Return (x, y) of the center of cell containing provided text 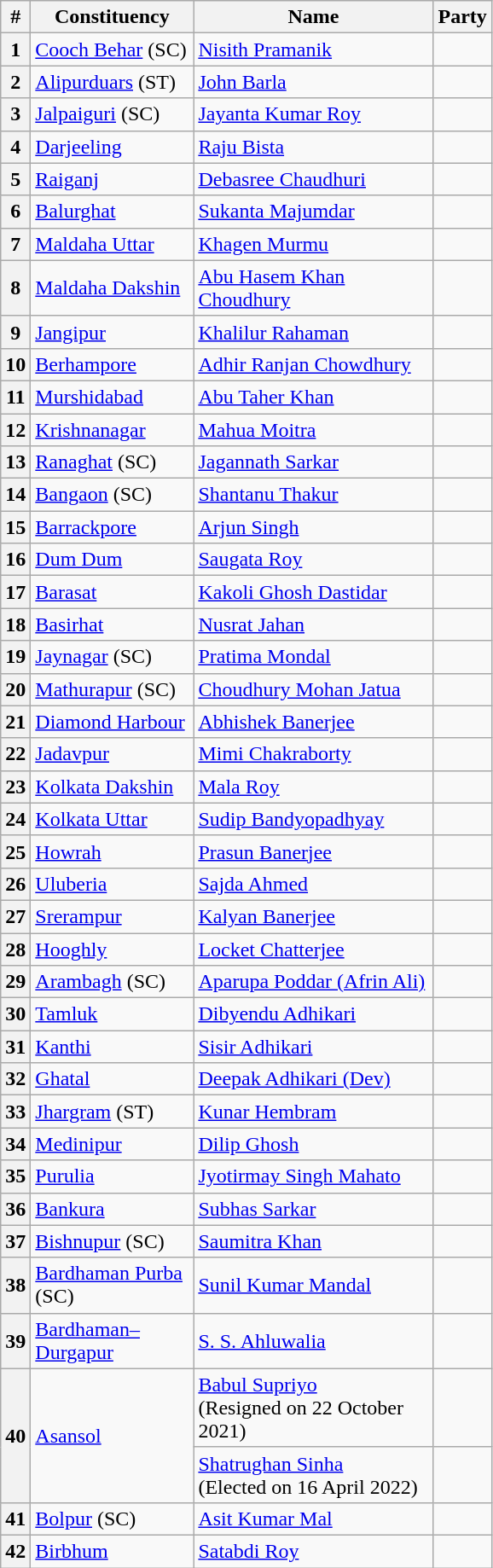
Jhargram (ST) (113, 1112)
Kanthi (113, 1047)
Jagannath Sarkar (314, 462)
Sisir Adhikari (314, 1047)
Mathurapur (SC) (113, 689)
Debasree Chaudhuri (314, 179)
Sudip Bandyopadhyay (314, 819)
25 (15, 851)
15 (15, 527)
4 (15, 147)
Medinipur (113, 1144)
18 (15, 624)
Ghatal (113, 1079)
Shatrughan Sinha(Elected on 16 April 2022) (314, 1474)
Jangipur (113, 332)
Prasun Banerjee (314, 851)
22 (15, 754)
31 (15, 1047)
Arjun Singh (314, 527)
Kolkata Uttar (113, 819)
Aparupa Poddar (Afrin Ali) (314, 982)
Tamluk (113, 1014)
Sunil Kumar Mandal (314, 1285)
Cooch Behar (SC) (113, 49)
Babul Supriyo(Resigned on 22 October 2021) (314, 1408)
Krishnanagar (113, 429)
Party (462, 17)
Constituency (113, 17)
# (15, 17)
1 (15, 49)
34 (15, 1144)
Bardhaman Purba (SC) (113, 1285)
36 (15, 1209)
Nisith Pramanik (314, 49)
Darjeeling (113, 147)
21 (15, 722)
Mala Roy (314, 787)
Dum Dum (113, 560)
Raiganj (113, 179)
7 (15, 244)
Barasat (113, 592)
Adhir Ranjan Chowdhury (314, 364)
Abhishek Banerjee (314, 722)
19 (15, 657)
8 (15, 288)
Saugata Roy (314, 560)
Dilip Ghosh (314, 1144)
5 (15, 179)
41 (15, 1519)
Bishnupur (SC) (113, 1241)
Subhas Sarkar (314, 1209)
35 (15, 1176)
Abu Taher Khan (314, 397)
30 (15, 1014)
20 (15, 689)
Maldaha Uttar (113, 244)
Kakoli Ghosh Dastidar (314, 592)
Hooghly (113, 950)
26 (15, 884)
Balurghat (113, 212)
16 (15, 560)
Shantanu Thakur (314, 495)
Deepak Adhikari (Dev) (314, 1079)
28 (15, 950)
12 (15, 429)
37 (15, 1241)
Jyotirmay Singh Mahato (314, 1176)
Maldaha Dakshin (113, 288)
Srerampur (113, 916)
Saumitra Khan (314, 1241)
Sajda Ahmed (314, 884)
32 (15, 1079)
Bankura (113, 1209)
John Barla (314, 82)
9 (15, 332)
Purulia (113, 1176)
Ranaghat (SC) (113, 462)
Jayanta Kumar Roy (314, 114)
Asansol (113, 1435)
29 (15, 982)
Kunar Hembram (314, 1112)
6 (15, 212)
Locket Chatterjee (314, 950)
13 (15, 462)
24 (15, 819)
Alipurduars (ST) (113, 82)
11 (15, 397)
Kolkata Dakshin (113, 787)
Birbhum (113, 1551)
Jadavpur (113, 754)
Bolpur (SC) (113, 1519)
Mahua Moitra (314, 429)
10 (15, 364)
33 (15, 1112)
Khagen Murmu (314, 244)
Nusrat Jahan (314, 624)
27 (15, 916)
Barrackpore (113, 527)
Abu Hasem Khan Choudhury (314, 288)
Bangaon (SC) (113, 495)
3 (15, 114)
Howrah (113, 851)
Name (314, 17)
Pratima Mondal (314, 657)
Satabdi Roy (314, 1551)
23 (15, 787)
Basirhat (113, 624)
39 (15, 1341)
Khalilur Rahaman (314, 332)
42 (15, 1551)
17 (15, 592)
Jaynagar (SC) (113, 657)
Mimi Chakraborty (314, 754)
Asit Kumar Mal (314, 1519)
Raju Bista (314, 147)
Murshidabad (113, 397)
Jalpaiguri (SC) (113, 114)
Uluberia (113, 884)
Sukanta Majumdar (314, 212)
Arambagh (SC) (113, 982)
40 (15, 1435)
Berhampore (113, 364)
S. S. Ahluwalia (314, 1341)
Diamond Harbour (113, 722)
Choudhury Mohan Jatua (314, 689)
38 (15, 1285)
Dibyendu Adhikari (314, 1014)
14 (15, 495)
Bardhaman–Durgapur (113, 1341)
Kalyan Banerjee (314, 916)
2 (15, 82)
